For the text-containing cell, return its midpoint in [x, y] coordinate format. 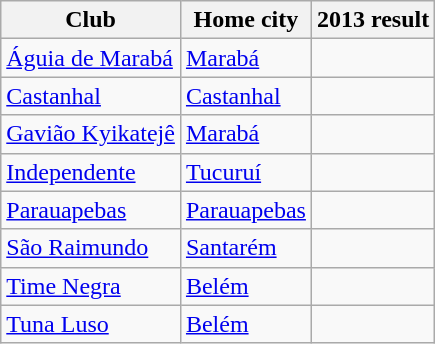
Tucuruí [246, 172]
Home city [246, 20]
Club [91, 20]
São Raimundo [91, 248]
Santarém [246, 248]
Independente [91, 172]
Tuna Luso [91, 324]
Time Negra [91, 286]
Águia de Marabá [91, 58]
Gavião Kyikatejê [91, 134]
2013 result [372, 20]
